Detect which cell encompasses the target text, then output its (x, y) center coordinate. 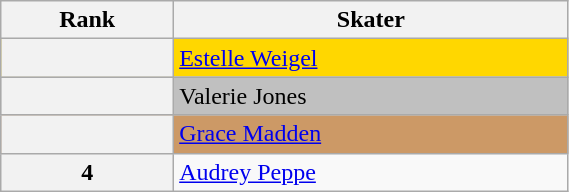
Audrey Peppe (371, 172)
4 (88, 172)
Grace Madden (371, 134)
Skater (371, 20)
Estelle Weigel (371, 58)
Rank (88, 20)
Valerie Jones (371, 96)
